Determine the (X, Y) coordinate at the center of the cell enclosing the given text.  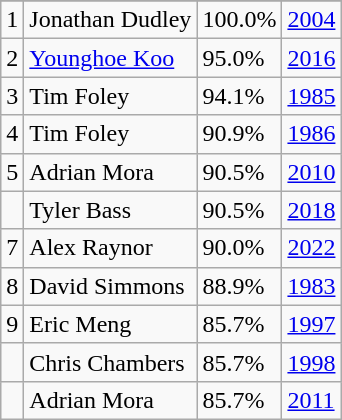
8 (12, 286)
Younghoe Koo (110, 58)
2004 (312, 20)
4 (12, 134)
1983 (312, 286)
1998 (312, 362)
95.0% (240, 58)
David Simmons (110, 286)
2022 (312, 248)
9 (12, 324)
100.0% (240, 20)
7 (12, 248)
Alex Raynor (110, 248)
Eric Meng (110, 324)
2016 (312, 58)
Tyler Bass (110, 210)
94.1% (240, 96)
1985 (312, 96)
Chris Chambers (110, 362)
2 (12, 58)
Jonathan Dudley (110, 20)
1997 (312, 324)
1 (12, 20)
5 (12, 172)
3 (12, 96)
2011 (312, 400)
90.0% (240, 248)
88.9% (240, 286)
2010 (312, 172)
2018 (312, 210)
1986 (312, 134)
90.9% (240, 134)
